Scan for the cell matching the given text and deliver its [x, y] coordinate at center. 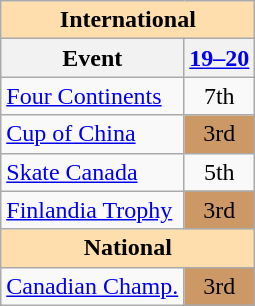
Cup of China [92, 134]
Event [92, 58]
19–20 [220, 58]
5th [220, 172]
Skate Canada [92, 172]
Four Continents [92, 96]
Finlandia Trophy [92, 210]
National [128, 248]
International [128, 20]
7th [220, 96]
Canadian Champ. [92, 286]
